Return the [X, Y] coordinate for the center point of the cell that contains the specified text.  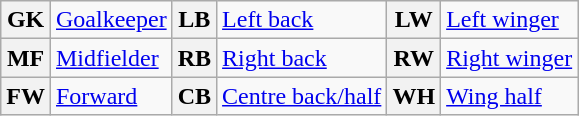
LW [414, 20]
Goalkeeper [111, 20]
CB [194, 96]
RB [194, 58]
Forward [111, 96]
MF [26, 58]
WH [414, 96]
Left back [302, 20]
Midfielder [111, 58]
RW [414, 58]
LB [194, 20]
Wing half [510, 96]
GK [26, 20]
Right back [302, 58]
Centre back/half [302, 96]
FW [26, 96]
Right winger [510, 58]
Left winger [510, 20]
